Pinpoint the cell where the given text exists, returning its (X, Y) midpoint coordinate. 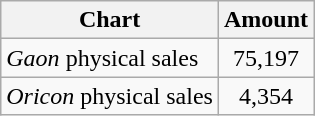
Oricon physical sales (110, 96)
4,354 (266, 96)
75,197 (266, 58)
Chart (110, 20)
Amount (266, 20)
Gaon physical sales (110, 58)
